Return the [X, Y] coordinate for the center point of the cell that contains the specified text.  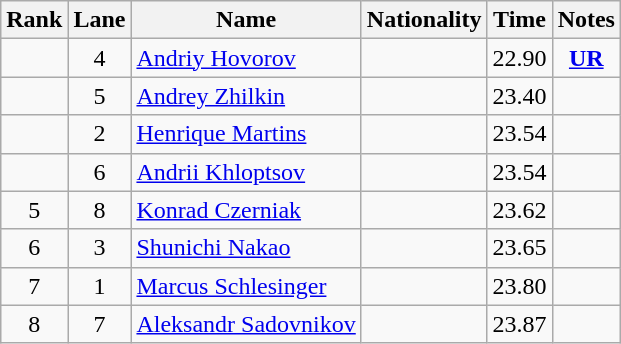
Andriy Hovorov [246, 58]
Notes [586, 20]
Konrad Czerniak [246, 210]
23.40 [520, 96]
Name [246, 20]
Rank [34, 20]
23.80 [520, 286]
Lane [100, 20]
23.87 [520, 324]
Marcus Schlesinger [246, 286]
Aleksandr Sadovnikov [246, 324]
1 [100, 286]
4 [100, 58]
23.65 [520, 248]
Shunichi Nakao [246, 248]
22.90 [520, 58]
Henrique Martins [246, 134]
Time [520, 20]
Nationality [424, 20]
2 [100, 134]
3 [100, 248]
Andrey Zhilkin [246, 96]
UR [586, 58]
Andrii Khloptsov [246, 172]
23.62 [520, 210]
